From the cell containing the given text, extract its center point as [X, Y] coordinate. 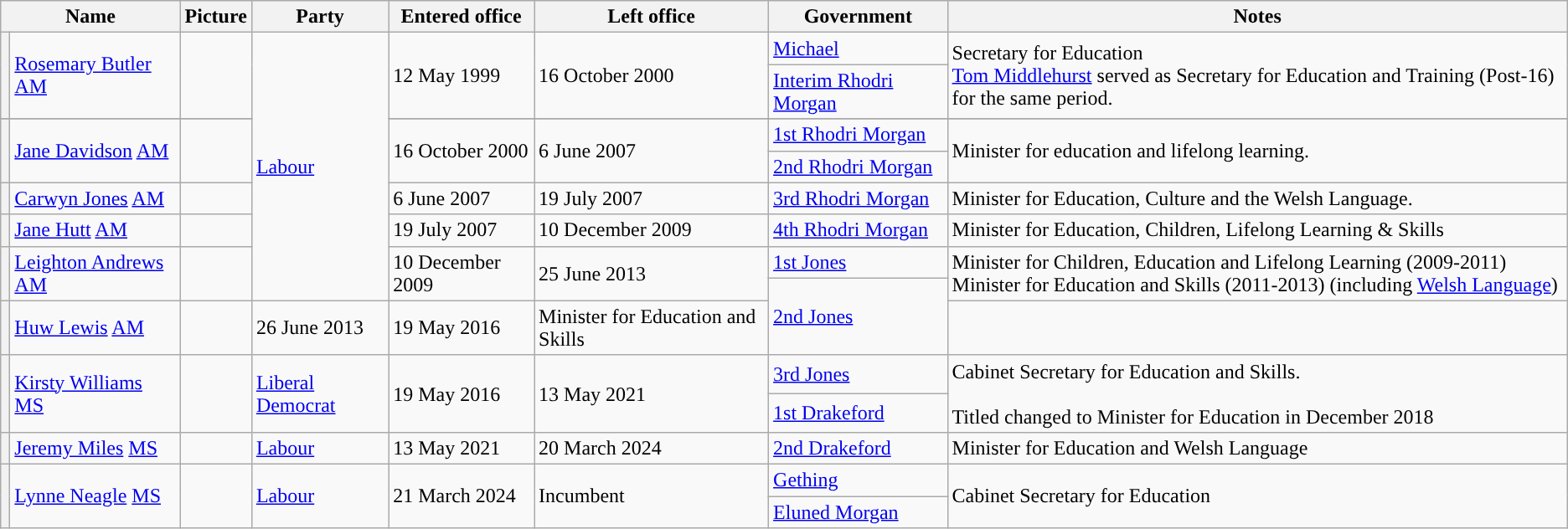
2nd Drakeford [858, 448]
Incumbent [652, 496]
Cabinet Secretary for Education [1257, 496]
Party [320, 17]
3rd Rhodri Morgan [858, 198]
2nd Jones [858, 316]
Minister for Education and Skills [652, 328]
Government [858, 17]
Minister for Education, Culture and the Welsh Language. [1257, 198]
Interim Rhodri Morgan [858, 92]
Name [90, 17]
3rd Jones [858, 374]
Kirsty Williams MS [95, 393]
4th Rhodri Morgan [858, 230]
2nd Rhodri Morgan [858, 167]
Notes [1257, 17]
Cabinet Secretary for Education and Skills. Titled changed to Minister for Education in December 2018 [1257, 393]
Minister for Education and Welsh Language [1257, 448]
Jane Hutt AM [95, 230]
1st Drakeford [858, 413]
Gething [858, 480]
1st Rhodri Morgan [858, 135]
1st Jones [858, 262]
Minister for Education, Children, Lifelong Learning & Skills [1257, 230]
Entered office [462, 17]
Huw Lewis AM [95, 328]
Jeremy Miles MS [95, 448]
Eluned Morgan [858, 511]
25 June 2013 [652, 273]
Liberal Democrat [320, 393]
Carwyn Jones AM [95, 198]
Minister for education and lifelong learning. [1257, 151]
20 March 2024 [652, 448]
Picture [216, 17]
Minister for Children, Education and Lifelong Learning (2009-2011)Minister for Education and Skills (2011-2013) (including Welsh Language) [1257, 273]
Jane Davidson AM [95, 151]
12 May 1999 [462, 75]
Leighton Andrews AM [95, 273]
26 June 2013 [320, 328]
21 March 2024 [462, 496]
Michael [858, 49]
Rosemary Butler AM [95, 75]
Left office [652, 17]
Lynne Neagle MS [95, 496]
Secretary for EducationTom Middlehurst served as Secretary for Education and Training (Post-16) for the same period. [1257, 75]
